Return (x, y) of the center of cell containing provided text 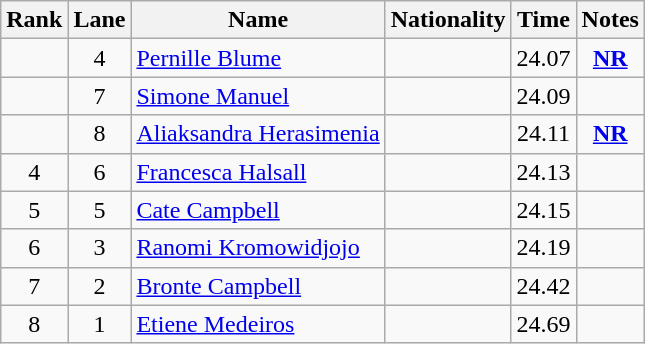
Pernille Blume (258, 58)
Simone Manuel (258, 96)
Nationality (448, 20)
24.19 (544, 248)
Ranomi Kromowidjojo (258, 248)
Etiene Medeiros (258, 324)
Lane (100, 20)
Time (544, 20)
Bronte Campbell (258, 286)
2 (100, 286)
Cate Campbell (258, 210)
24.42 (544, 286)
24.15 (544, 210)
Name (258, 20)
24.69 (544, 324)
24.07 (544, 58)
24.09 (544, 96)
Rank (34, 20)
Aliaksandra Herasimenia (258, 134)
1 (100, 324)
24.13 (544, 172)
Francesca Halsall (258, 172)
24.11 (544, 134)
Notes (610, 20)
3 (100, 248)
